Search for the cell housing the specified text and yield its (X, Y) center coordinate. 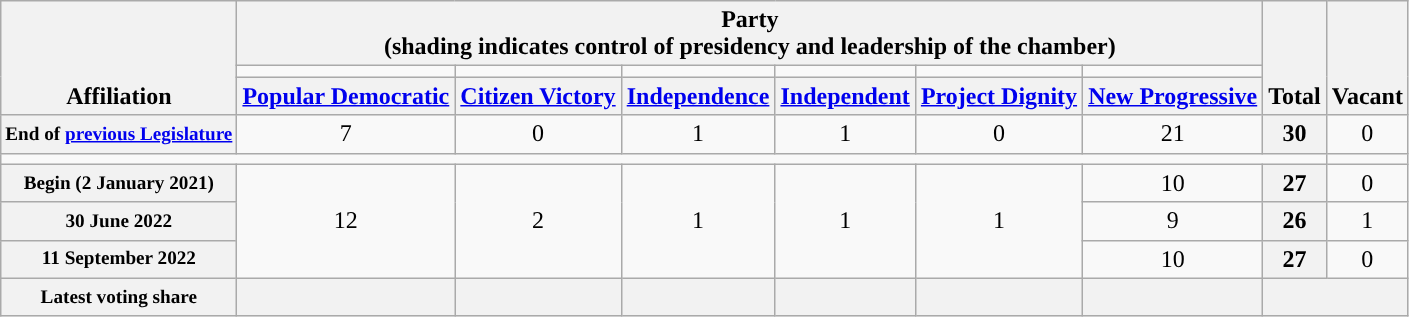
26 (1295, 221)
21 (1173, 134)
Latest voting share (119, 297)
9 (1173, 221)
7 (346, 134)
Citizen Victory (538, 96)
Project Dignity (998, 96)
Affiliation (119, 58)
2 (538, 221)
11 September 2022 (119, 259)
30 (1295, 134)
Vacant (1367, 58)
Party(shading indicates control of presidency and leadership of the chamber) (750, 34)
Popular Democratic (346, 96)
12 (346, 221)
End of previous Legislature (119, 134)
Begin (2 January 2021) (119, 183)
New Progressive (1173, 96)
Total (1295, 58)
30 June 2022 (119, 221)
Independent (845, 96)
Independence (698, 96)
